Identify which cell holds the provided text, then report its [x, y] central coordinate. 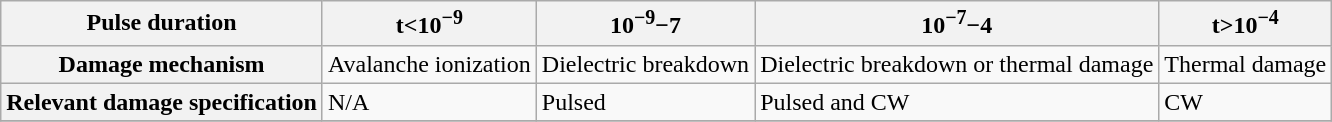
Thermal damage [1246, 64]
t<10−9 [429, 24]
Relevant damage specification [162, 102]
10−7−4 [957, 24]
Pulsed and CW [957, 102]
Damage mechanism [162, 64]
N/A [429, 102]
Avalanche ionization [429, 64]
Dielectric breakdown or thermal damage [957, 64]
Pulsed [645, 102]
Pulse duration [162, 24]
10−9−7 [645, 24]
t>10−4 [1246, 24]
Dielectric breakdown [645, 64]
CW [1246, 102]
